Return the (x, y) coordinate for the center point of the cell that contains the specified text.  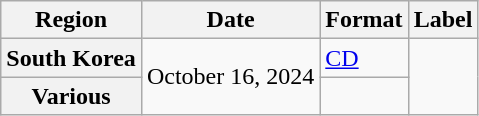
Date (230, 20)
Various (72, 96)
South Korea (72, 58)
October 16, 2024 (230, 77)
Format (364, 20)
Label (443, 20)
CD (364, 58)
Region (72, 20)
